Return (x, y) of the center of cell containing provided text 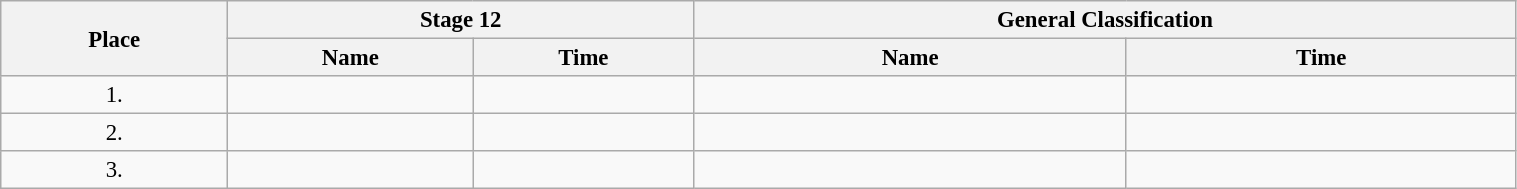
3. (114, 170)
General Classification (1105, 20)
1. (114, 95)
2. (114, 133)
Stage 12 (461, 20)
Place (114, 38)
